For the text-containing cell, return its midpoint in (X, Y) coordinate format. 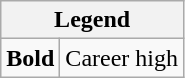
Legend (92, 20)
Bold (30, 58)
Career high (122, 58)
